Detect which cell encompasses the target text, then output its (X, Y) center coordinate. 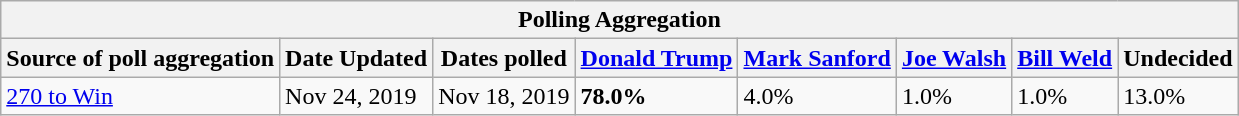
Source of poll aggregation (140, 58)
13.0% (1178, 96)
4.0% (817, 96)
Bill Weld (1065, 58)
Donald Trump (656, 58)
Nov 18, 2019 (504, 96)
Polling Aggregation (620, 20)
Nov 24, 2019 (356, 96)
270 to Win (140, 96)
Joe Walsh (954, 58)
78.0% (656, 96)
Date Updated (356, 58)
Dates polled (504, 58)
Undecided (1178, 58)
Mark Sanford (817, 58)
